Search for the cell housing the specified text and yield its [X, Y] center coordinate. 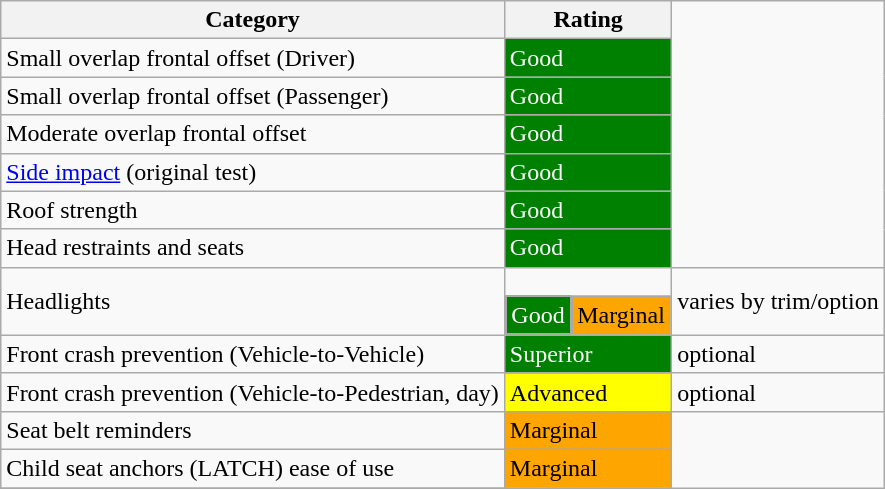
Child seat anchors (LATCH) ease of use [253, 468]
Advanced [588, 392]
Moderate overlap frontal offset [253, 134]
varies by trim/option [778, 301]
Good Marginal [588, 301]
Rating [588, 20]
Front crash prevention (Vehicle-to-Vehicle) [253, 354]
Headlights [253, 301]
Small overlap frontal offset (Driver) [253, 58]
Side impact (original test) [253, 172]
Small overlap frontal offset (Passenger) [253, 96]
Head restraints and seats [253, 248]
Category [253, 20]
Roof strength [253, 210]
Seat belt reminders [253, 430]
Front crash prevention (Vehicle-to-Pedestrian, day) [253, 392]
Superior [588, 354]
